For the text-containing cell, return its midpoint in [x, y] coordinate format. 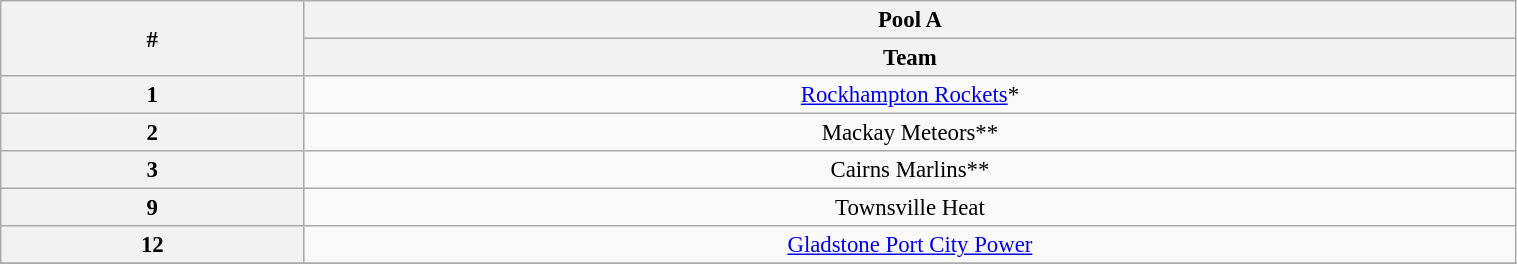
Townsville Heat [910, 208]
# [152, 38]
Cairns Marlins** [910, 170]
12 [152, 245]
2 [152, 133]
Gladstone Port City Power [910, 245]
Team [910, 58]
Pool A [910, 20]
Rockhampton Rockets* [910, 95]
1 [152, 95]
3 [152, 170]
Mackay Meteors** [910, 133]
9 [152, 208]
